Scan for the cell matching the given text and deliver its (x, y) coordinate at center. 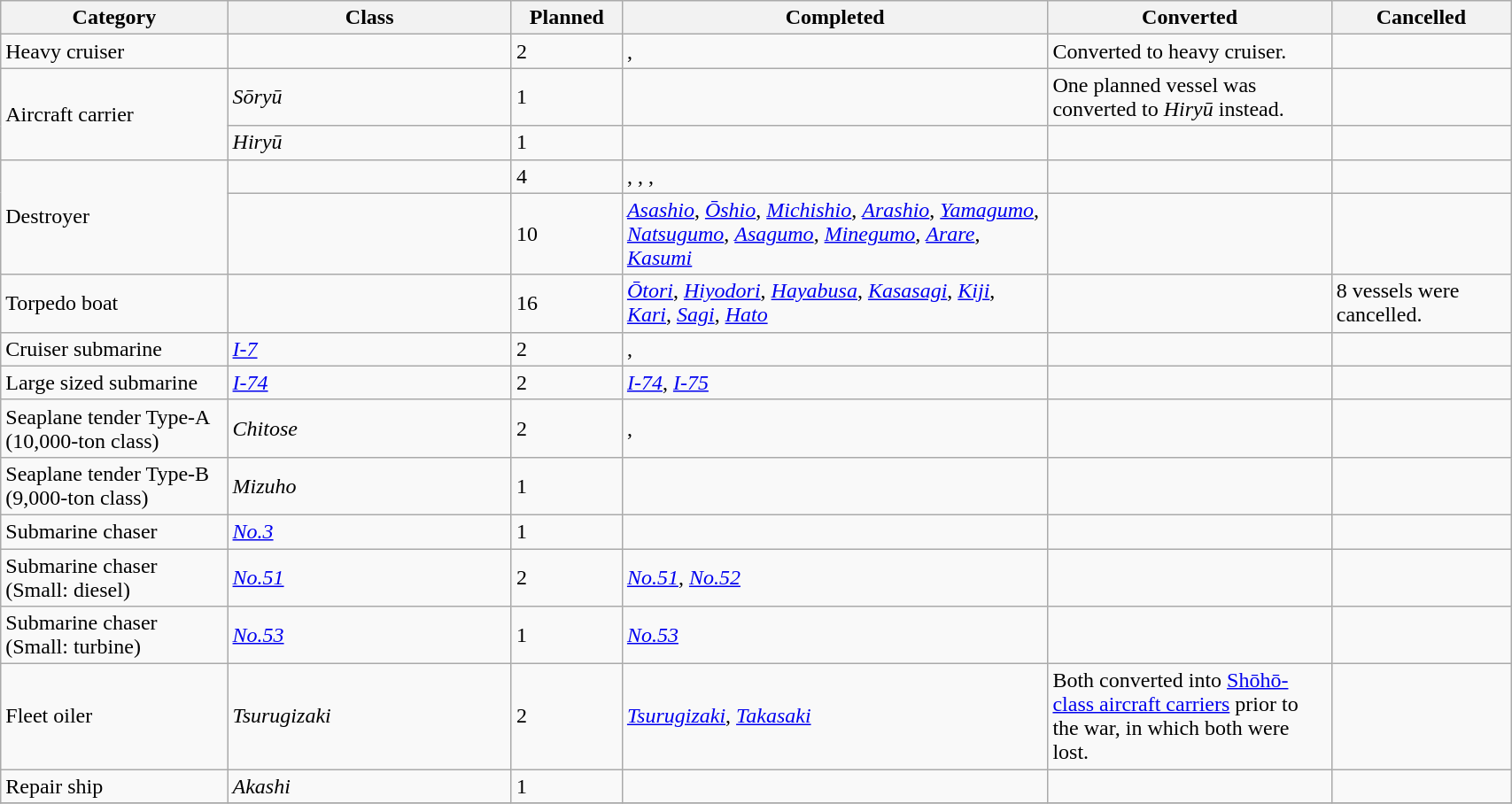
Tsurugizaki (369, 717)
No.51, No.52 (834, 577)
, , , (834, 176)
Heavy cruiser (114, 51)
8 vessels were cancelled. (1421, 303)
16 (567, 303)
No.3 (369, 531)
Submarine chaser (114, 531)
One planned vessel was converted to Hiryū instead. (1190, 97)
Mizuho (369, 485)
Destroyer (114, 217)
4 (567, 176)
Ōtori, Hiyodori, Hayabusa, Kasasagi, Kiji, Kari, Sagi, Hato (834, 303)
Chitose (369, 429)
Cancelled (1421, 18)
Sōryū (369, 97)
I-74 (369, 383)
Large sized submarine (114, 383)
Both converted into Shōhō-class aircraft carriers prior to the war, in which both were lost. (1190, 717)
Seaplane tender Type-A (10,000-ton class) (114, 429)
Submarine chaser (Small: diesel) (114, 577)
Converted (1190, 18)
Class (369, 18)
Converted to heavy cruiser. (1190, 51)
Aircraft carrier (114, 113)
Seaplane tender Type-B (9,000-ton class) (114, 485)
Hiryū (369, 143)
Submarine chaser (Small: turbine) (114, 636)
Category (114, 18)
Asashio, Ōshio, Michishio, Arashio, Yamagumo, Natsugumo, Asagumo, Minegumo, Arare, Kasumi (834, 234)
I-74, I-75 (834, 383)
I-7 (369, 349)
No.51 (369, 577)
Akashi (369, 786)
Completed (834, 18)
Cruiser submarine (114, 349)
Torpedo boat (114, 303)
Tsurugizaki, Takasaki (834, 717)
Fleet oiler (114, 717)
Repair ship (114, 786)
Planned (567, 18)
10 (567, 234)
